Extract the (x, y) coordinate from the center of the cell holding the provided text.  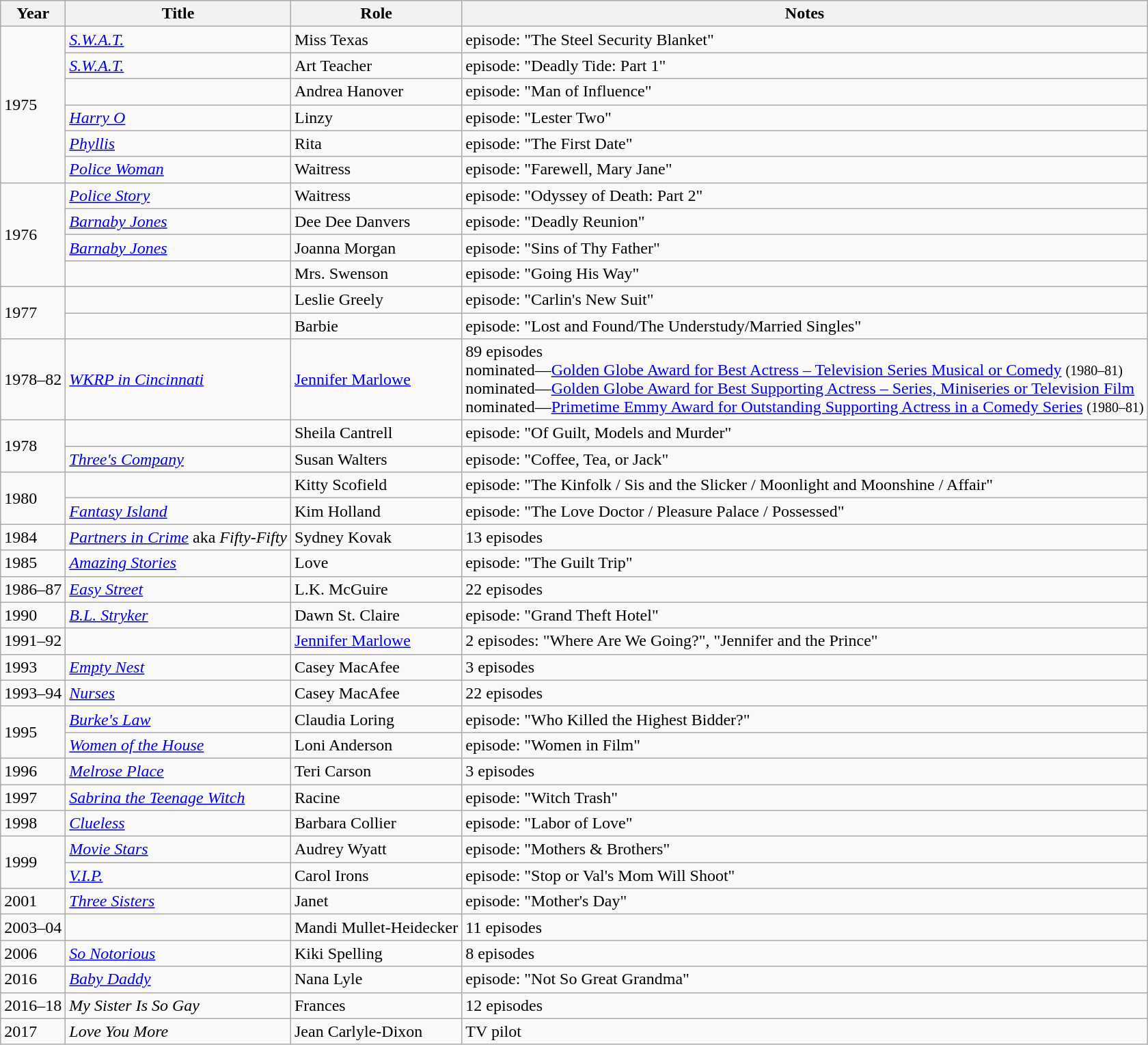
1977 (33, 312)
13 episodes (805, 537)
episode: "Grand Theft Hotel" (805, 615)
1975 (33, 105)
Jean Carlyle-Dixon (376, 1031)
Kiki Spelling (376, 953)
Dawn St. Claire (376, 615)
Kitty Scofield (376, 485)
Joanna Morgan (376, 247)
Dee Dee Danvers (376, 221)
episode: "The Kinfolk / Sis and the Slicker / Moonlight and Moonshine / Affair" (805, 485)
Carol Irons (376, 876)
1984 (33, 537)
B.L. Stryker (178, 615)
Leslie Greely (376, 299)
Women of the House (178, 745)
episode: "Who Killed the Highest Bidder?" (805, 719)
Title (178, 14)
Empty Nest (178, 667)
episode: "Mother's Day" (805, 901)
episode: "Man of Influence" (805, 92)
Notes (805, 14)
1978 (33, 446)
2 episodes: "Where Are We Going?", "Jennifer and the Prince" (805, 641)
1995 (33, 732)
1976 (33, 234)
Andrea Hanover (376, 92)
Linzy (376, 118)
episode: "Not So Great Grandma" (805, 979)
episode: "The First Date" (805, 144)
1997 (33, 798)
Three Sisters (178, 901)
My Sister Is So Gay (178, 1005)
episode: "The Steel Security Blanket" (805, 40)
episode: "The Love Doctor / Pleasure Palace / Possessed" (805, 511)
episode: "The Guilt Trip" (805, 563)
episode: "Labor of Love" (805, 824)
1991–92 (33, 641)
Love You More (178, 1031)
Easy Street (178, 589)
episode: "Lester Two" (805, 118)
2006 (33, 953)
Burke's Law (178, 719)
Sydney Kovak (376, 537)
Sabrina the Teenage Witch (178, 798)
1980 (33, 498)
episode: "Mothers & Brothers" (805, 850)
episode: "Deadly Reunion" (805, 221)
Barbie (376, 326)
episode: "Women in Film" (805, 745)
Art Teacher (376, 66)
1990 (33, 615)
1996 (33, 771)
Fantasy Island (178, 511)
Sheila Cantrell (376, 433)
2003–04 (33, 927)
Nurses (178, 693)
Mandi Mullet-Heidecker (376, 927)
Claudia Loring (376, 719)
12 episodes (805, 1005)
11 episodes (805, 927)
Mrs. Swenson (376, 273)
Rita (376, 144)
2016 (33, 979)
Miss Texas (376, 40)
Susan Walters (376, 459)
TV pilot (805, 1031)
L.K. McGuire (376, 589)
episode: "Lost and Found/The Understudy/Married Singles" (805, 326)
episode: "Of Guilt, Models and Murder" (805, 433)
Police Woman (178, 169)
1978–82 (33, 380)
Role (376, 14)
Teri Carson (376, 771)
1998 (33, 824)
1999 (33, 863)
Three's Company (178, 459)
So Notorious (178, 953)
Partners in Crime aka Fifty-Fifty (178, 537)
Nana Lyle (376, 979)
Loni Anderson (376, 745)
Police Story (178, 195)
Year (33, 14)
1986–87 (33, 589)
Kim Holland (376, 511)
Harry O (178, 118)
2001 (33, 901)
Phyllis (178, 144)
Love (376, 563)
8 episodes (805, 953)
Janet (376, 901)
episode: "Going His Way" (805, 273)
episode: "Stop or Val's Mom Will Shoot" (805, 876)
episode: "Sins of Thy Father" (805, 247)
episode: "Odyssey of Death: Part 2" (805, 195)
WKRP in Cincinnati (178, 380)
episode: "Carlin's New Suit" (805, 299)
episode: "Witch Trash" (805, 798)
episode: "Deadly Tide: Part 1" (805, 66)
V.I.P. (178, 876)
Amazing Stories (178, 563)
Barbara Collier (376, 824)
Baby Daddy (178, 979)
1993–94 (33, 693)
1985 (33, 563)
Audrey Wyatt (376, 850)
2017 (33, 1031)
episode: "Farewell, Mary Jane" (805, 169)
Frances (376, 1005)
1993 (33, 667)
Melrose Place (178, 771)
Racine (376, 798)
Movie Stars (178, 850)
Clueless (178, 824)
2016–18 (33, 1005)
episode: "Coffee, Tea, or Jack" (805, 459)
